Return [X, Y] of the center of cell containing provided text 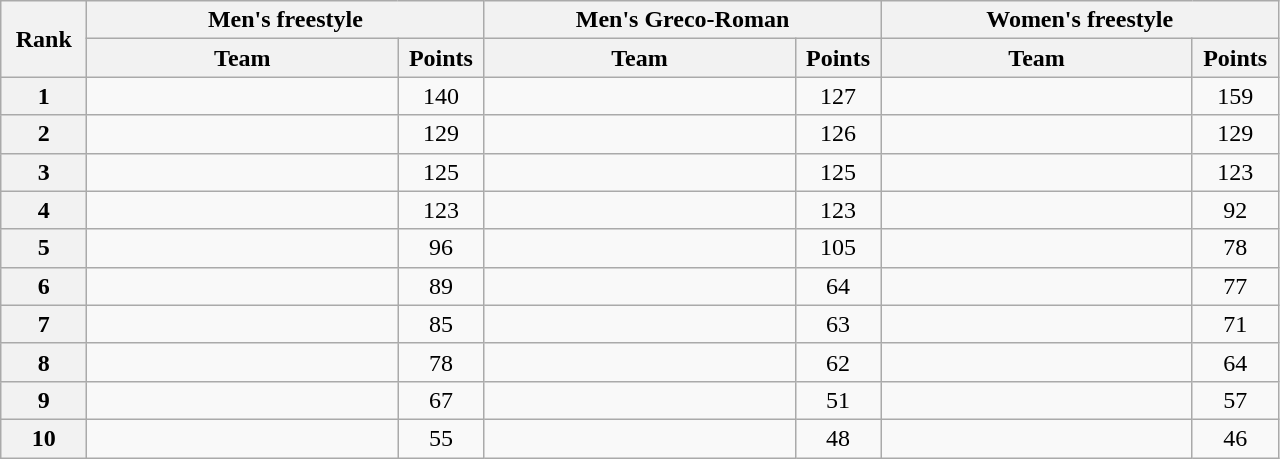
105 [838, 248]
89 [441, 286]
6 [44, 286]
5 [44, 248]
85 [441, 324]
1 [44, 96]
67 [441, 400]
57 [1235, 400]
Men's Greco-Roman [682, 20]
51 [838, 400]
48 [838, 438]
8 [44, 362]
77 [1235, 286]
4 [44, 210]
96 [441, 248]
9 [44, 400]
127 [838, 96]
Women's freestyle [1080, 20]
3 [44, 172]
71 [1235, 324]
10 [44, 438]
Men's freestyle [286, 20]
140 [441, 96]
7 [44, 324]
159 [1235, 96]
46 [1235, 438]
2 [44, 134]
55 [441, 438]
Rank [44, 39]
62 [838, 362]
63 [838, 324]
126 [838, 134]
92 [1235, 210]
